Capture the cell that displays the provided text and extract its (x, y) central coordinate. 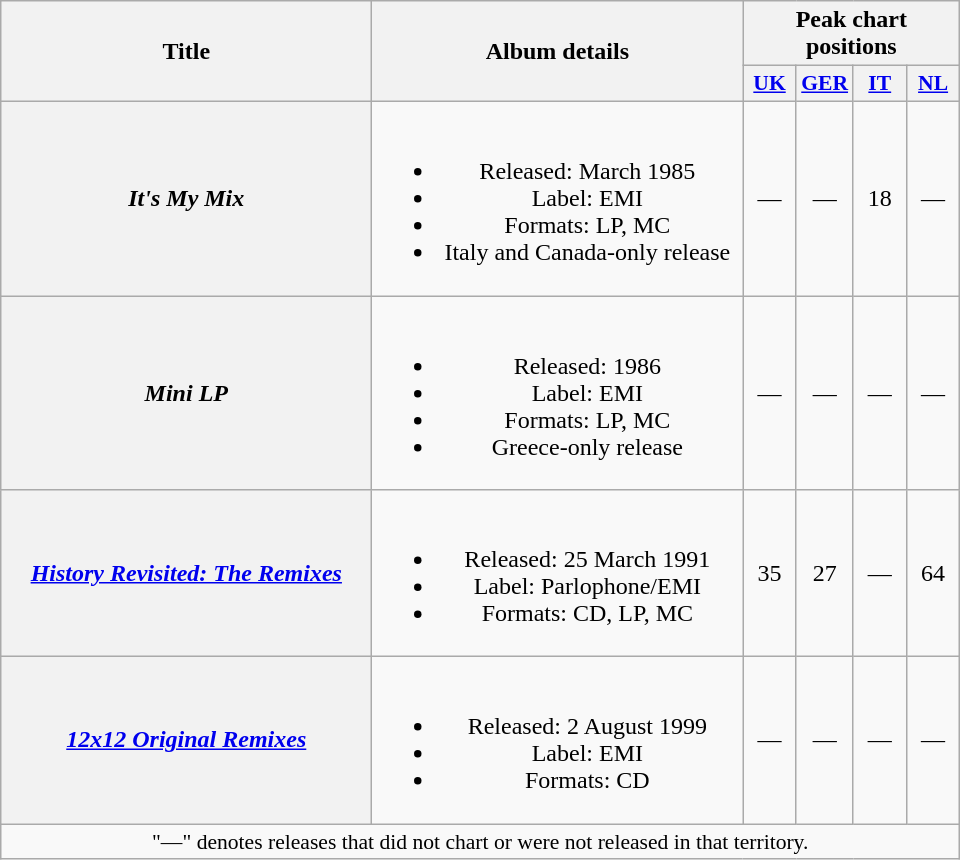
12x12 Original Remixes (186, 740)
64 (932, 574)
Released: 1986Label: EMIFormats: LP, MCGreece-only release (558, 393)
"—" denotes releases that did not chart or were not released in that territory. (480, 842)
NL (932, 84)
18 (880, 198)
It's My Mix (186, 198)
Title (186, 52)
IT (880, 84)
Peak chart positions (852, 34)
35 (770, 574)
Mini LP (186, 393)
Released: March 1985Label: EMIFormats: LP, MCItaly and Canada-only release (558, 198)
GER (824, 84)
27 (824, 574)
UK (770, 84)
History Revisited: The Remixes (186, 574)
Released: 2 August 1999Label: EMIFormats: CD (558, 740)
Released: 25 March 1991Label: Parlophone/EMIFormats: CD, LP, MC (558, 574)
Album details (558, 52)
